From the cell containing the given text, extract its center point as [x, y] coordinate. 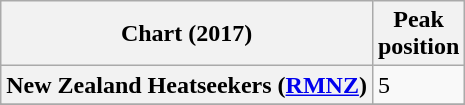
Chart (2017) [187, 34]
5 [418, 85]
New Zealand Heatseekers (RMNZ) [187, 85]
Peakposition [418, 34]
